Provide the (X, Y) coordinate of the cell's center where the given text is located.  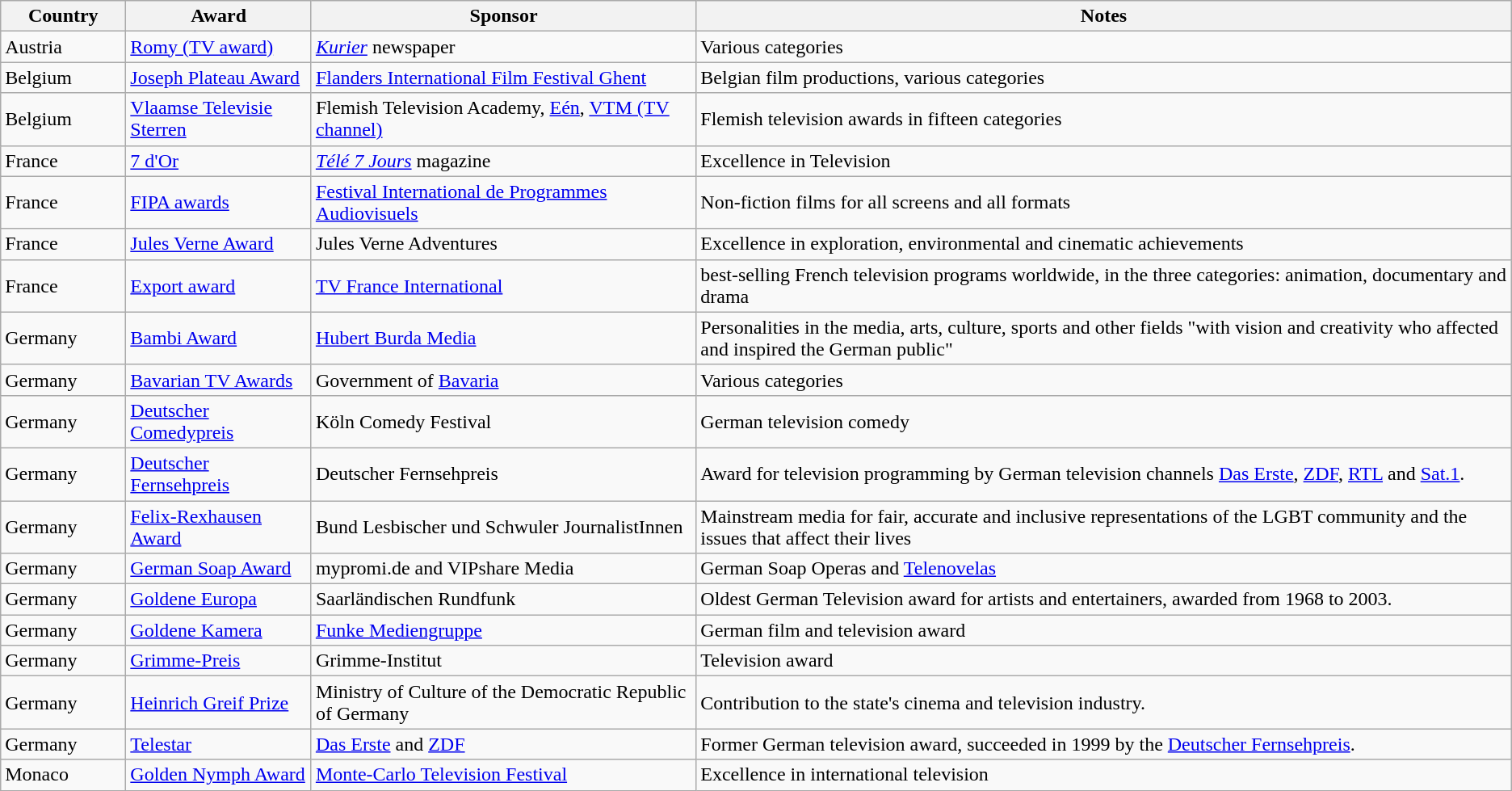
Excellence in Television (1103, 161)
Monte-Carlo Television Festival (503, 775)
Austria (63, 47)
Bund Lesbischer und Schwuler JournalistInnen (503, 527)
Saarländischen Rundfunk (503, 600)
Felix-Rexhausen Award (219, 527)
Jules Verne Award (219, 244)
Bambi Award (219, 338)
German Soap Operas and Telenovelas (1103, 569)
Award (219, 16)
Monaco (63, 775)
Excellence in exploration, environmental and cinematic achievements (1103, 244)
Export award (219, 286)
FIPA awards (219, 202)
Country (63, 16)
German Soap Award (219, 569)
Romy (TV award) (219, 47)
Jules Verne Adventures (503, 244)
Oldest German Television award for artists and entertainers, awarded from 1968 to 2003. (1103, 600)
Télé 7 Jours magazine (503, 161)
Government of Bavaria (503, 380)
Funke Mediengruppe (503, 630)
Goldene Kamera (219, 630)
TV France International (503, 286)
Grimme-Preis (219, 661)
Flanders International Film Festival Ghent (503, 78)
Das Erste and ZDF (503, 744)
Ministry of Culture of the Democratic Republic of Germany (503, 703)
Belgian film productions, various categories (1103, 78)
Non-fiction films for all screens and all formats (1103, 202)
Joseph Plateau Award (219, 78)
mypromi.de and VIPshare Media (503, 569)
Grimme-Institut (503, 661)
German television comedy (1103, 422)
Festival International de Programmes Audiovisuels (503, 202)
Köln Comedy Festival (503, 422)
German film and television award (1103, 630)
Heinrich Greif Prize (219, 703)
Flemish television awards in fifteen categories (1103, 120)
Hubert Burda Media (503, 338)
Flemish Television Academy, Eén, VTM (TV channel) (503, 120)
Mainstream media for fair, accurate and inclusive representations of the LGBT community and the issues that affect their lives (1103, 527)
Television award (1103, 661)
Personalities in the media, arts, culture, sports and other fields "with vision and creativity who affected and inspired the German public" (1103, 338)
Excellence in international television (1103, 775)
Notes (1103, 16)
Sponsor (503, 16)
Kurier newspaper (503, 47)
Vlaamse Televisie Sterren (219, 120)
Award for television programming by German television channels Das Erste, ZDF, RTL and Sat.1. (1103, 473)
Contribution to the state's cinema and television industry. (1103, 703)
Bavarian TV Awards (219, 380)
Former German television award, succeeded in 1999 by the Deutscher Fernsehpreis. (1103, 744)
Telestar (219, 744)
7 d'Or (219, 161)
Goldene Europa (219, 600)
best-selling French television programs worldwide, in the three categories: animation, documentary and drama (1103, 286)
Deutscher Comedypreis (219, 422)
Golden Nymph Award (219, 775)
